For the text-containing cell, return its midpoint in (x, y) coordinate format. 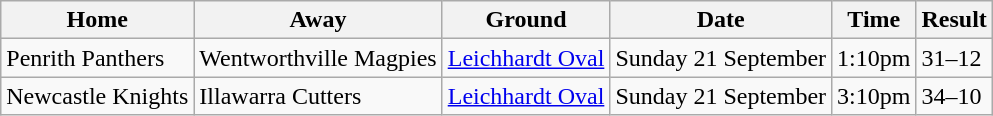
Home (98, 20)
Result (954, 20)
Away (318, 20)
3:10pm (874, 96)
Time (874, 20)
Penrith Panthers (98, 58)
31–12 (954, 58)
Wentworthville Magpies (318, 58)
Illawarra Cutters (318, 96)
1:10pm (874, 58)
34–10 (954, 96)
Date (721, 20)
Ground (526, 20)
Newcastle Knights (98, 96)
